Determine the [x, y] coordinate at the center of the cell enclosing the given text.  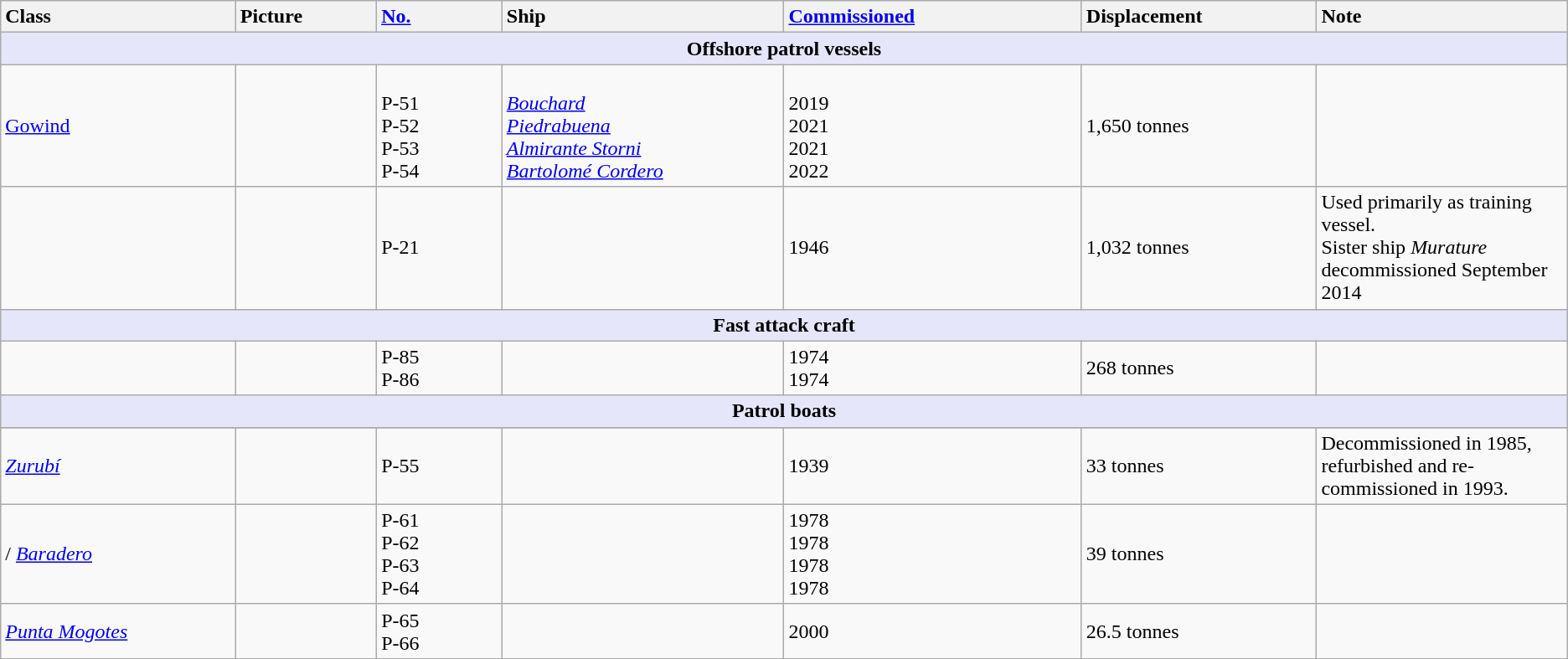
BouchardPiedrabuenaAlmirante StorniBartolomé Cordero [643, 126]
2000 [933, 631]
33 tonnes [1199, 466]
Decommissioned in 1985, refurbished and re-commissioned in 1993. [1442, 466]
268 tonnes [1199, 368]
P-55 [440, 466]
Patrol boats [784, 411]
Offshore patrol vessels [784, 49]
Displacement [1199, 17]
Punta Mogotes [119, 631]
19741974 [933, 368]
1946 [933, 248]
Zurubí [119, 466]
26.5 tonnes [1199, 631]
1,650 tonnes [1199, 126]
1,032 tonnes [1199, 248]
Class [119, 17]
P-65P-66 [440, 631]
Gowind [119, 126]
P-21 [440, 248]
Picture [306, 17]
Used primarily as training vessel.Sister ship Murature decommissioned September 2014 [1442, 248]
P-51P-52P-53P-54 [440, 126]
/ Baradero [119, 554]
39 tonnes [1199, 554]
Commissioned [933, 17]
1978197819781978 [933, 554]
2019202120212022 [933, 126]
Note [1442, 17]
Fast attack craft [784, 325]
No. [440, 17]
P-85P-86 [440, 368]
Ship [643, 17]
1939 [933, 466]
P-61P-62P-63P-64 [440, 554]
